Locate the cell with the specified text and output its [x, y] center coordinate. 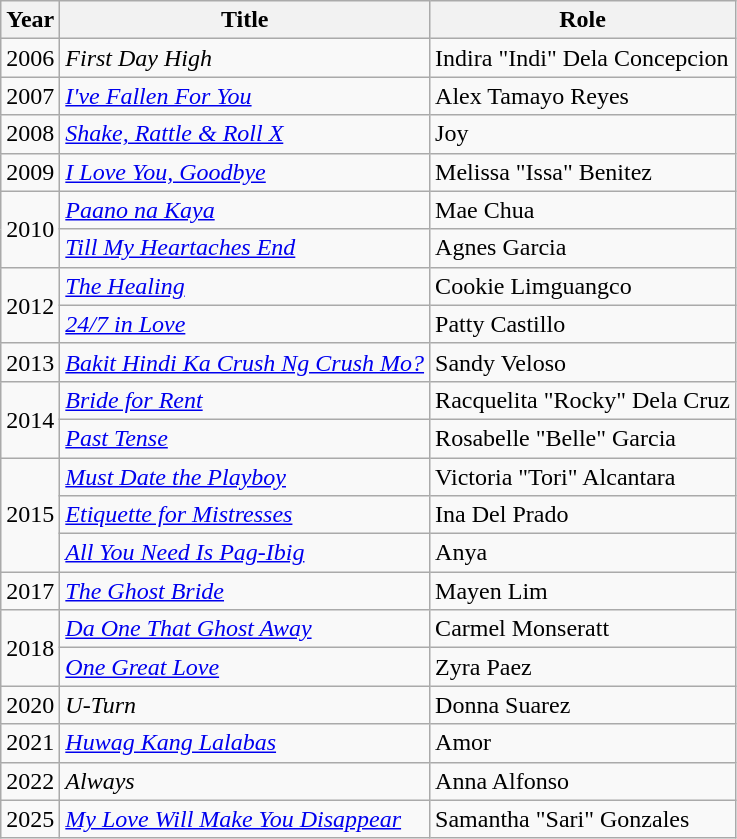
The Healing [245, 286]
Shake, Rattle & Roll X [245, 134]
2007 [30, 96]
Rosabelle "Belle" Garcia [583, 438]
Donna Suarez [583, 705]
U-Turn [245, 705]
2025 [30, 819]
Paano na Kaya [245, 210]
Bakit Hindi Ka Crush Ng Crush Mo? [245, 362]
Anya [583, 553]
Title [245, 20]
Melissa "Issa" Benitez [583, 172]
2009 [30, 172]
Mayen Lim [583, 591]
I Love You, Goodbye [245, 172]
Joy [583, 134]
Zyra Paez [583, 667]
Carmel Monseratt [583, 629]
Mae Chua [583, 210]
Anna Alfonso [583, 781]
Huwag Kang Lalabas [245, 743]
Must Date the Playboy [245, 477]
2014 [30, 419]
2010 [30, 229]
Agnes Garcia [583, 248]
2008 [30, 134]
Alex Tamayo Reyes [583, 96]
Samantha "Sari" Gonzales [583, 819]
2013 [30, 362]
Indira "Indi" Dela Concepcion [583, 58]
2017 [30, 591]
Ina Del Prado [583, 515]
Sandy Veloso [583, 362]
Year [30, 20]
2022 [30, 781]
Racquelita "Rocky" Dela Cruz [583, 400]
The Ghost Bride [245, 591]
24/7 in Love [245, 324]
My Love Will Make You Disappear [245, 819]
Etiquette for Mistresses [245, 515]
2018 [30, 648]
I've Fallen For You [245, 96]
2021 [30, 743]
Till My Heartaches End [245, 248]
First Day High [245, 58]
Patty Castillo [583, 324]
2012 [30, 305]
All You Need Is Pag-Ibig [245, 553]
One Great Love [245, 667]
2020 [30, 705]
Always [245, 781]
Amor [583, 743]
Cookie Limguangco [583, 286]
Bride for Rent [245, 400]
2006 [30, 58]
Past Tense [245, 438]
Da One That Ghost Away [245, 629]
2015 [30, 515]
Role [583, 20]
Victoria "Tori" Alcantara [583, 477]
